Identify which cell holds the provided text, then report its [x, y] central coordinate. 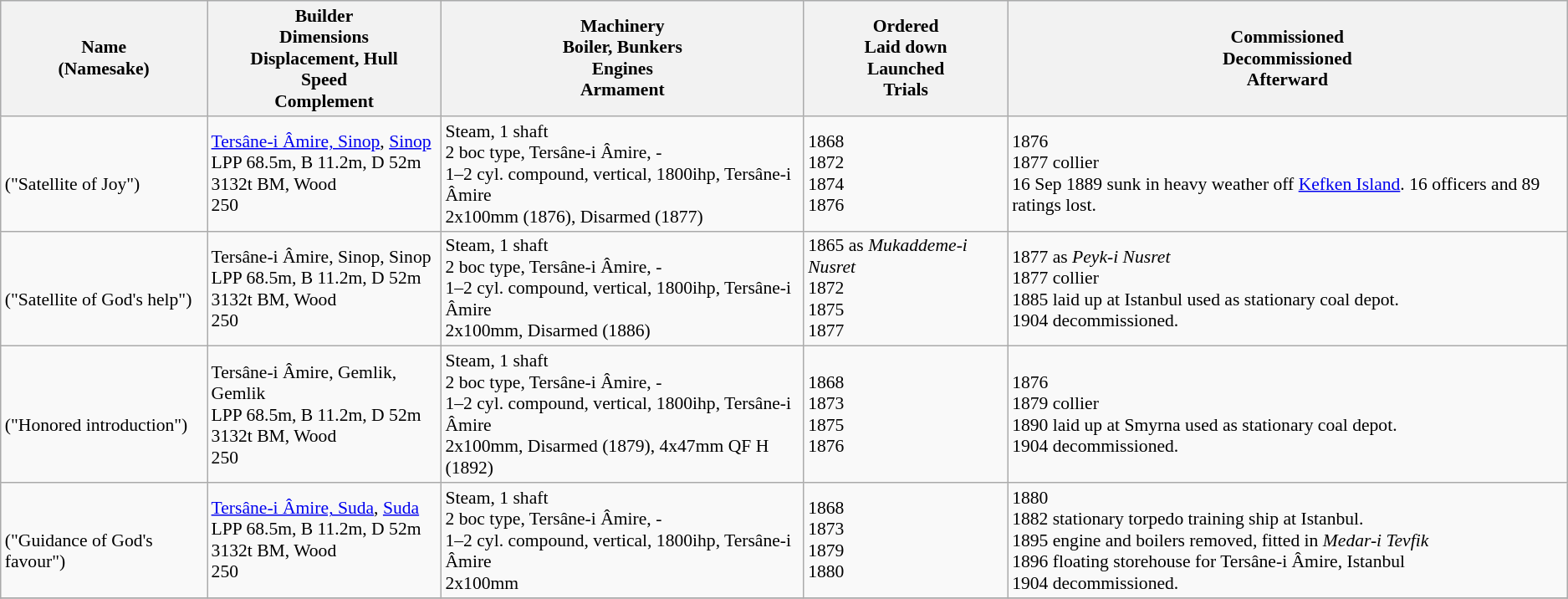
Steam, 1 shaft2 boc type, Tersâne-i Âmire, -1–2 cyl. compound, vertical, 1800ihp, Tersâne-i Âmire2x100mm (1876), Disarmed (1877) [622, 174]
18761877 collier16 Sep 1889 sunk in heavy weather off Kefken Island. 16 officers and 89 ratings lost. [1288, 174]
OrderedLaid downLaunchedTrials [906, 59]
("Satellite of Joy") [104, 174]
18761879 collier1890 laid up at Smyrna used as stationary coal depot.1904 decommissioned. [1288, 415]
1868187318791880 [906, 540]
1868187218741876 [906, 174]
1865 as Mukaddeme-i Nusret187218751877 [906, 289]
("Guidance of God's favour") [104, 540]
Tersâne-i Âmire, Gemlik, GemlikLPP 68.5m, B 11.2m, D 52m3132t BM, Wood250 [324, 415]
Steam, 1 shaft2 boc type, Tersâne-i Âmire, -1–2 cyl. compound, vertical, 1800ihp, Tersâne-i Âmire2x100mm [622, 540]
BuilderDimensionsDisplacement, HullSpeedComplement [324, 59]
Name(Namesake) [104, 59]
MachineryBoiler, BunkersEnginesArmament [622, 59]
Steam, 1 shaft2 boc type, Tersâne-i Âmire, -1–2 cyl. compound, vertical, 1800ihp, Tersâne-i Âmire2x100mm, Disarmed (1879), 4x47mm QF H (1892) [622, 415]
Tersâne-i Âmire, Suda, SudaLPP 68.5m, B 11.2m, D 52m3132t BM, Wood250 [324, 540]
1877 as Peyk-i Nusret1877 collier1885 laid up at Istanbul used as stationary coal depot.1904 decommissioned. [1288, 289]
Steam, 1 shaft2 boc type, Tersâne-i Âmire, -1–2 cyl. compound, vertical, 1800ihp, Tersâne-i Âmire2x100mm, Disarmed (1886) [622, 289]
CommissionedDecommissionedAfterward [1288, 59]
1868187318751876 [906, 415]
("Honored introduction") [104, 415]
("Satellite of God's help") [104, 289]
